Scan for the cell matching the given text and deliver its (x, y) coordinate at center. 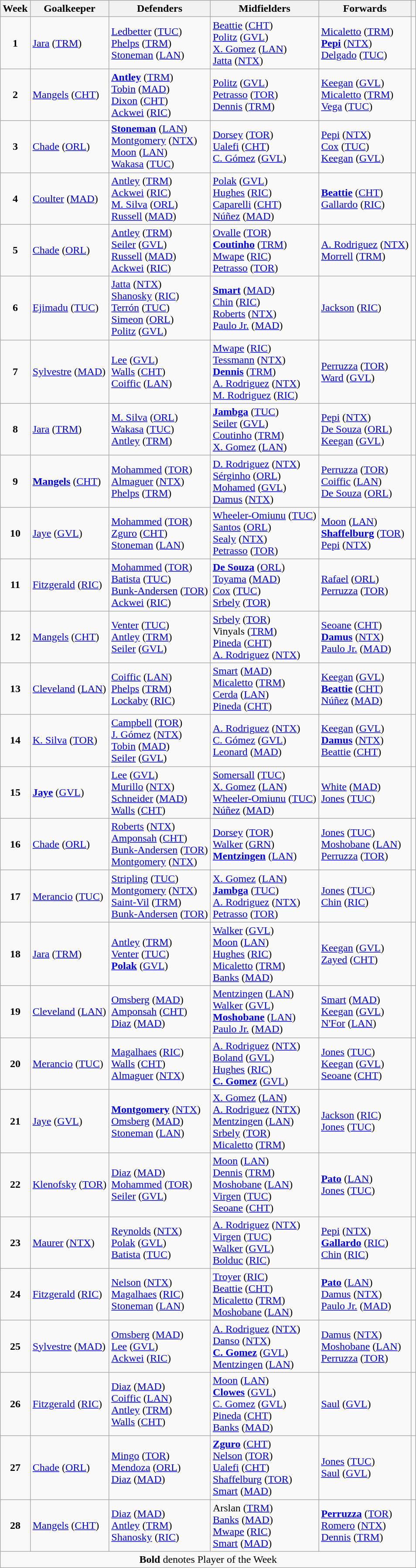
M. Silva (ORL) Wakasa (TUC) Antley (TRM) (160, 429)
Mohammed (TOR) Batista (TUC) Bunk-Andersen (TOR) Ackwei (RIC) (160, 585)
2 (15, 95)
Mingo (TOR) Mendoza (ORL) Diaz (MAD) (160, 1467)
Diaz (MAD) Mohammed (TOR) Seiler (GVL) (160, 1185)
Politz (GVL) Petrasso (TOR) Dennis (TRM) (264, 95)
Perruzza (TOR) Romero (NTX) Dennis (TRM) (365, 1525)
Antley (TRM) Ackwei (RIC) M. Silva (ORL) Russell (MAD) (160, 199)
Montgomery (NTX) Omsberg (MAD) Stoneman (LAN) (160, 1121)
Jones (TUC) Keegan (GVL) Seoane (CHT) (365, 1064)
18 (15, 954)
Mohammed (TOR) Zguro (CHT) Stoneman (LAN) (160, 533)
Moon (LAN) Shaffelburg (TOR) Pepi (NTX) (365, 533)
Omsberg (MAD) Amponsah (CHT) Diaz (MAD) (160, 1011)
Rafael (ORL) Perruzza (TOR) (365, 585)
13 (15, 689)
Venter (TUC) Antley (TRM) Seiler (GVL) (160, 637)
Dorsey (TOR) Walker (GRN) Mentzingen (LAN) (264, 844)
A. Rodriguez (NTX) Boland (GVL) Hughes (RIC) C. Gomez (GVL) (264, 1064)
4 (15, 199)
A. Rodriguez (NTX) Danso (NTX) C. Gomez (GVL) Mentzingen (LAN) (264, 1346)
Forwards (365, 9)
Srbely (TOR) Vinyals (TRM) Pineda (CHT) A. Rodriguez (NTX) (264, 637)
Troyer (RIC) Beattie (CHT) Micaletto (TRM) Moshobane (LAN) (264, 1294)
Coiffic (LAN) Phelps (TRM) Lockaby (RIC) (160, 689)
17 (15, 896)
Stripling (TUC) Montgomery (NTX) Saint-Vil (TRM) Bunk-Andersen (TOR) (160, 896)
Pepi (NTX) Cox (TUC) Keegan (GVL) (365, 146)
5 (15, 250)
Jackson (RIC) Jones (TUC) (365, 1121)
7 (15, 372)
Midfielders (264, 9)
3 (15, 146)
Mentzingen (LAN) Walker (GVL) Moshobane (LAN) Paulo Jr. (MAD) (264, 1011)
Pato (LAN) Jones (TUC) (365, 1185)
Defenders (160, 9)
Klenofsky (TOR) (70, 1185)
23 (15, 1242)
Smart (MAD) Micaletto (TRM) Cerda (LAN) Pineda (CHT) (264, 689)
Pepi (NTX) Gallardo (RIC) Chin (RIC) (365, 1242)
X. Gomez (LAN) A. Rodriguez (NTX) Mentzingen (LAN) Srbely (TOR) Micaletto (TRM) (264, 1121)
Beattie (CHT) Politz (GVL) X. Gomez (LAN) Jatta (NTX) (264, 43)
Mohammed (TOR) Almaguer (NTX) Phelps (TRM) (160, 481)
Keegan (GVL) Beattie (CHT) Núñez (MAD) (365, 689)
Moon (LAN) Dennis (TRM) Moshobane (LAN) Virgen (TUC) Seoane (CHT) (264, 1185)
Antley (TRM) Seiler (GVL) Russell (MAD) Ackwei (RIC) (160, 250)
16 (15, 844)
Smart (MAD) Keegan (GVL) N'For (LAN) (365, 1011)
Moon (LAN) Clowes (GVL) C. Gomez (GVL) Pineda (CHT) Banks (MAD) (264, 1404)
19 (15, 1011)
Ovalle (TOR) Coutinho (TRM) Mwape (RIC) Petrasso (TOR) (264, 250)
Jones (TUC) Chin (RIC) (365, 896)
Arslan (TRM) Banks (MAD) Mwape (RIC) Smart (MAD) (264, 1525)
A. Rodriguez (NTX) Virgen (TUC) Walker (GVL) Bolduc (RIC) (264, 1242)
A. Rodriguez (NTX) Morrell (TRM) (365, 250)
Roberts (NTX) Amponsah (CHT) Bunk-Andersen (TOR) Montgomery (NTX) (160, 844)
24 (15, 1294)
6 (15, 308)
9 (15, 481)
Somersall (TUC) X. Gomez (LAN) Wheeler-Omiunu (TUC) Núñez (MAD) (264, 793)
Saul (GVL) (365, 1404)
8 (15, 429)
D. Rodriguez (NTX) Sérginho (ORL) Mohamed (GVL) Damus (NTX) (264, 481)
Lee (GVL) Walls (CHT) Coiffic (LAN) (160, 372)
Jatta (NTX) Shanosky (RIC) Terrón (TUC) Simeon (ORL) Politz (GVL) (160, 308)
1 (15, 43)
Seoane (CHT) Damus (NTX) Paulo Jr. (MAD) (365, 637)
Dorsey (TOR) Ualefi (CHT) C. Gómez (GVL) (264, 146)
Damus (NTX) Moshobane (LAN) Perruzza (TOR) (365, 1346)
Omsberg (MAD) Lee (GVL) Ackwei (RIC) (160, 1346)
Antley (TRM) Tobin (MAD) Dixon (CHT) Ackwei (RIC) (160, 95)
Perruzza (TOR) Ward (GVL) (365, 372)
Nelson (NTX) Magalhaes (RIC) Stoneman (LAN) (160, 1294)
27 (15, 1467)
Pato (LAN) Damus (NTX) Paulo Jr. (MAD) (365, 1294)
Bold denotes Player of the Week (208, 1560)
Jones (TUC) Moshobane (LAN) Perruzza (TOR) (365, 844)
22 (15, 1185)
Mwape (RIC) Tessmann (NTX) Dennis (TRM) A. Rodriguez (NTX) M. Rodriguez (RIC) (264, 372)
Jackson (RIC) (365, 308)
Walker (GVL) Moon (LAN) Hughes (RIC) Micaletto (TRM) Banks (MAD) (264, 954)
X. Gomez (LAN) Jambga (TUC) A. Rodriguez (NTX) Petrasso (TOR) (264, 896)
Reynolds (NTX) Polak (GVL) Batista (TUC) (160, 1242)
Polak (GVL) Hughes (RIC) Caparelli (CHT) Núñez (MAD) (264, 199)
Jones (TUC) Saul (GVL) (365, 1467)
11 (15, 585)
Wheeler-Omiunu (TUC) Santos (ORL) Sealy (NTX) Petrasso (TOR) (264, 533)
21 (15, 1121)
Diaz (MAD) Coiffic (LAN) Antley (TRM) Walls (CHT) (160, 1404)
De Souza (ORL) Toyama (MAD) Cox (TUC) Srbely (TOR) (264, 585)
K. Silva (TOR) (70, 740)
28 (15, 1525)
Magalhaes (RIC) Walls (CHT) Almaguer (NTX) (160, 1064)
Smart (MAD) Chin (RIC) Roberts (NTX) Paulo Jr. (MAD) (264, 308)
Lee (GVL) Murillo (NTX) Schneider (MAD) Walls (CHT) (160, 793)
Pepi (NTX) De Souza (ORL) Keegan (GVL) (365, 429)
Ejimadu (TUC) (70, 308)
Ledbetter (TUC) Phelps (TRM) Stoneman (LAN) (160, 43)
Campbell (TOR) J. Gómez (NTX) Tobin (MAD) Seiler (GVL) (160, 740)
Maurer (NTX) (70, 1242)
14 (15, 740)
Diaz (MAD) Antley (TRM) Shanosky (RIC) (160, 1525)
Micaletto (TRM) Pepi (NTX) Delgado (TUC) (365, 43)
12 (15, 637)
20 (15, 1064)
Goalkeeper (70, 9)
Perruzza (TOR) Coiffic (LAN) De Souza (ORL) (365, 481)
Keegan (GVL) Damus (NTX) Beattie (CHT) (365, 740)
Stoneman (LAN) Montgomery (NTX) Moon (LAN) Wakasa (TUC) (160, 146)
Keegan (GVL) Zayed (CHT) (365, 954)
Keegan (GVL) Micaletto (TRM) Vega (TUC) (365, 95)
15 (15, 793)
A. Rodriguez (NTX) C. Gómez (GVL) Leonard (MAD) (264, 740)
Coulter (MAD) (70, 199)
White (MAD) Jones (TUC) (365, 793)
Antley (TRM) Venter (TUC) Polak (GVL) (160, 954)
10 (15, 533)
Beattie (CHT) Gallardo (RIC) (365, 199)
26 (15, 1404)
Week (15, 9)
Zguro (CHT) Nelson (TOR) Ualefi (CHT) Shaffelburg (TOR) Smart (MAD) (264, 1467)
25 (15, 1346)
Jambga (TUC) Seiler (GVL) Coutinho (TRM) X. Gomez (LAN) (264, 429)
